Pinpoint the cell where the given text exists, returning its (x, y) midpoint coordinate. 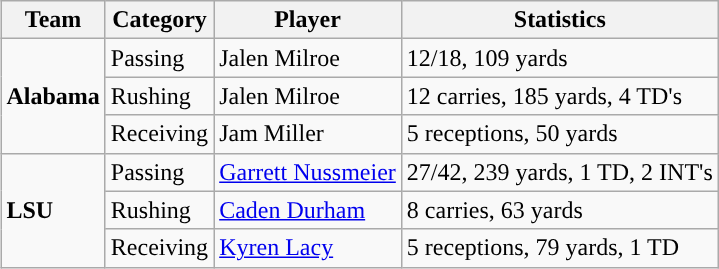
Statistics (560, 20)
27/42, 239 yards, 1 TD, 2 INT's (560, 172)
12 carries, 185 yards, 4 TD's (560, 96)
Player (308, 20)
5 receptions, 50 yards (560, 134)
12/18, 109 yards (560, 58)
Garrett Nussmeier (308, 172)
Team (53, 20)
Alabama (53, 96)
Category (159, 20)
Caden Durham (308, 210)
Kyren Lacy (308, 248)
5 receptions, 79 yards, 1 TD (560, 248)
LSU (53, 210)
8 carries, 63 yards (560, 210)
Jam Miller (308, 134)
